Identify which cell holds the provided text, then report its [X, Y] central coordinate. 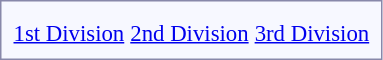
3rd Division [312, 33]
1st Division [69, 33]
2nd Division [190, 33]
